From the cell containing the given text, extract its center point as [x, y] coordinate. 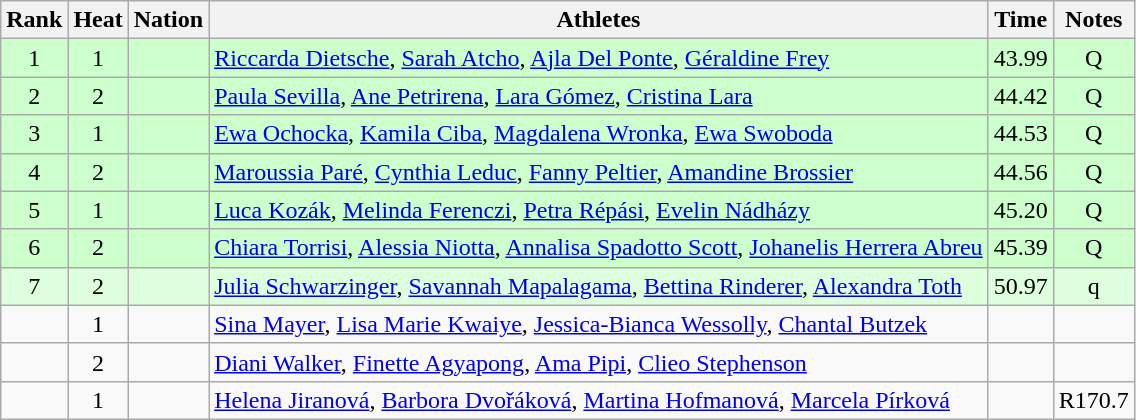
Rank [34, 20]
50.97 [1020, 286]
Ewa Ochocka, Kamila Ciba, Magdalena Wronka, Ewa Swoboda [599, 134]
Helena Jiranová, Barbora Dvořáková, Martina Hofmanová, Marcela Pírková [599, 400]
3 [34, 134]
44.42 [1020, 96]
7 [34, 286]
Luca Kozák, Melinda Ferenczi, Petra Répási, Evelin Nádházy [599, 210]
44.53 [1020, 134]
R170.7 [1094, 400]
Nation [168, 20]
43.99 [1020, 58]
Paula Sevilla, Ane Petrirena, Lara Gómez, Cristina Lara [599, 96]
Sina Mayer, Lisa Marie Kwaiye, Jessica-Bianca Wessolly, Chantal Butzek [599, 324]
Heat [98, 20]
4 [34, 172]
Athletes [599, 20]
Maroussia Paré, Cynthia Leduc, Fanny Peltier, Amandine Brossier [599, 172]
Notes [1094, 20]
45.39 [1020, 248]
q [1094, 286]
6 [34, 248]
Julia Schwarzinger, Savannah Mapalagama, Bettina Rinderer, Alexandra Toth [599, 286]
45.20 [1020, 210]
Diani Walker, Finette Agyapong, Ama Pipi, Clieo Stephenson [599, 362]
Riccarda Dietsche, Sarah Atcho, Ajla Del Ponte, Géraldine Frey [599, 58]
5 [34, 210]
Chiara Torrisi, Alessia Niotta, Annalisa Spadotto Scott, Johanelis Herrera Abreu [599, 248]
Time [1020, 20]
44.56 [1020, 172]
